Capture the cell that displays the provided text and extract its (X, Y) central coordinate. 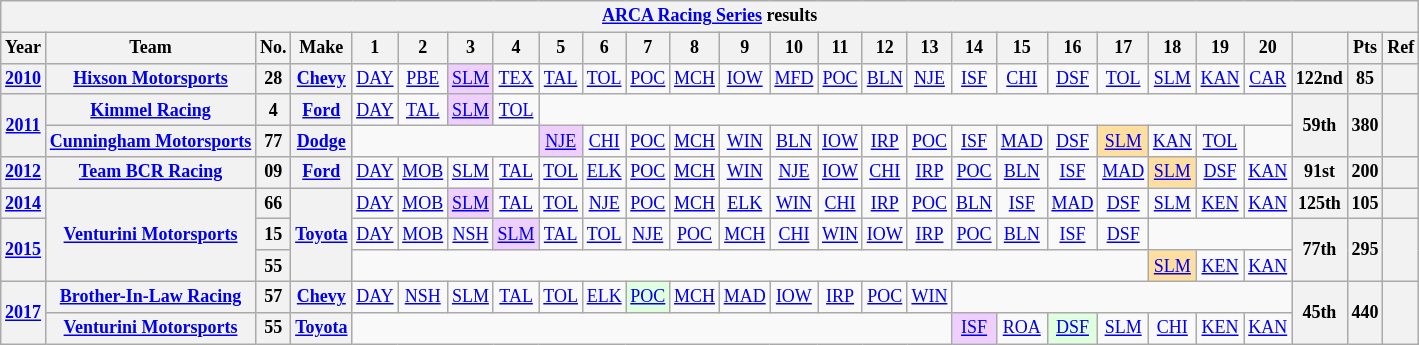
57 (274, 296)
MFD (794, 78)
17 (1124, 48)
11 (840, 48)
9 (744, 48)
Hixson Motorsports (150, 78)
19 (1220, 48)
Team BCR Racing (150, 172)
2014 (24, 204)
7 (648, 48)
6 (604, 48)
Pts (1365, 48)
Team (150, 48)
TEX (516, 78)
77th (1320, 250)
45th (1320, 312)
Kimmel Racing (150, 110)
10 (794, 48)
2 (423, 48)
18 (1173, 48)
Dodge (322, 140)
77 (274, 140)
380 (1365, 125)
PBE (423, 78)
122nd (1320, 78)
8 (695, 48)
Brother-In-Law Racing (150, 296)
Ref (1401, 48)
105 (1365, 204)
28 (274, 78)
14 (974, 48)
5 (560, 48)
No. (274, 48)
91st (1320, 172)
200 (1365, 172)
85 (1365, 78)
ARCA Racing Series results (710, 16)
2012 (24, 172)
125th (1320, 204)
440 (1365, 312)
12 (884, 48)
09 (274, 172)
2011 (24, 125)
295 (1365, 250)
20 (1268, 48)
2015 (24, 250)
59th (1320, 125)
3 (471, 48)
Year (24, 48)
13 (930, 48)
CAR (1268, 78)
16 (1072, 48)
Make (322, 48)
1 (375, 48)
ROA (1022, 328)
Cunningham Motorsports (150, 140)
2010 (24, 78)
66 (274, 204)
2017 (24, 312)
